Search for the cell housing the specified text and yield its [x, y] center coordinate. 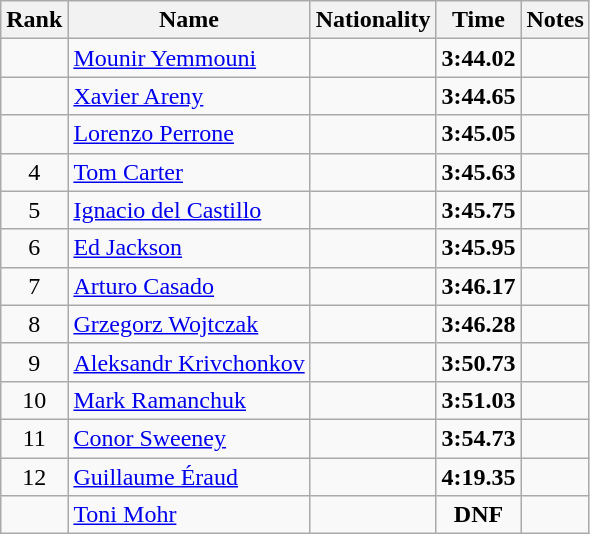
9 [34, 362]
3:45.63 [478, 172]
Aleksandr Krivchonkov [189, 362]
3:54.73 [478, 438]
3:45.95 [478, 248]
Notes [555, 20]
DNF [478, 515]
4 [34, 172]
3:45.75 [478, 210]
Grzegorz Wojtczak [189, 324]
3:44.65 [478, 96]
Xavier Areny [189, 96]
Mounir Yemmouni [189, 58]
Nationality [373, 20]
Rank [34, 20]
7 [34, 286]
4:19.35 [478, 477]
11 [34, 438]
3:46.17 [478, 286]
Conor Sweeney [189, 438]
Time [478, 20]
3:45.05 [478, 134]
3:50.73 [478, 362]
Tom Carter [189, 172]
6 [34, 248]
Ed Jackson [189, 248]
3:46.28 [478, 324]
3:44.02 [478, 58]
Lorenzo Perrone [189, 134]
8 [34, 324]
3:51.03 [478, 400]
12 [34, 477]
Toni Mohr [189, 515]
Ignacio del Castillo [189, 210]
Guillaume Éraud [189, 477]
Name [189, 20]
5 [34, 210]
Mark Ramanchuk [189, 400]
Arturo Casado [189, 286]
10 [34, 400]
